Pinpoint the cell where the given text exists, returning its [x, y] midpoint coordinate. 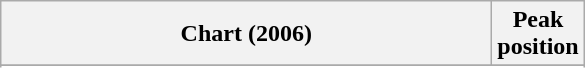
Peakposition [538, 34]
Chart (2006) [246, 34]
